For the text-containing cell, return its midpoint in [X, Y] coordinate format. 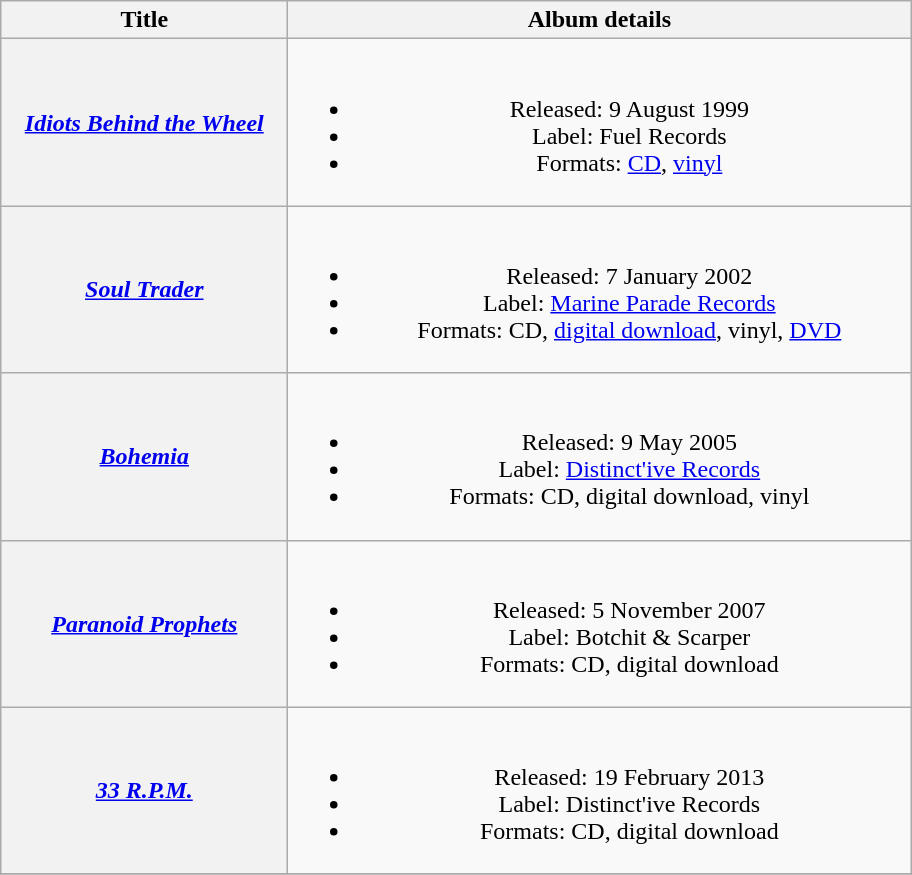
Released: 9 August 1999Label: Fuel RecordsFormats: CD, vinyl [600, 122]
Paranoid Prophets [144, 624]
Soul Trader [144, 290]
Bohemia [144, 456]
Released: 19 February 2013Label: Distinct'ive RecordsFormats: CD, digital download [600, 790]
Released: 5 November 2007Label: Botchit & ScarperFormats: CD, digital download [600, 624]
Idiots Behind the Wheel [144, 122]
Album details [600, 20]
Title [144, 20]
33 R.P.M. [144, 790]
Released: 9 May 2005Label: Distinct'ive RecordsFormats: CD, digital download, vinyl [600, 456]
Released: 7 January 2002Label: Marine Parade RecordsFormats: CD, digital download, vinyl, DVD [600, 290]
